Output the [x, y] coordinate of the center of the cell containing the given text.  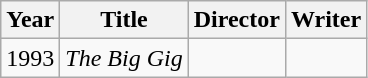
Writer [326, 20]
The Big Gig [124, 58]
Year [30, 20]
Title [124, 20]
1993 [30, 58]
Director [236, 20]
